For the text-containing cell, return its midpoint in [X, Y] coordinate format. 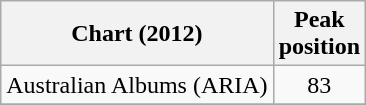
Chart (2012) [137, 34]
Peakposition [319, 34]
Australian Albums (ARIA) [137, 85]
83 [319, 85]
